Return the [X, Y] coordinate for the center point of the cell that contains the specified text.  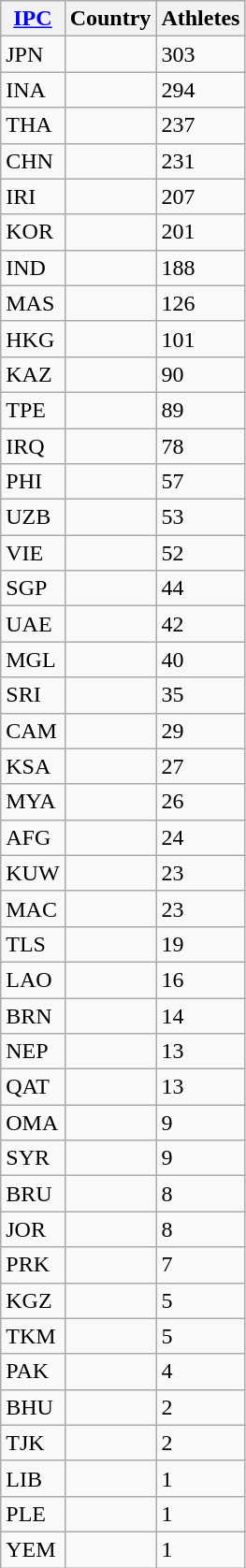
PAK [33, 1372]
TPE [33, 410]
CAM [33, 731]
MGL [33, 660]
53 [200, 517]
237 [200, 125]
40 [200, 660]
PLE [33, 1514]
KAZ [33, 374]
IRI [33, 196]
90 [200, 374]
24 [200, 837]
MAS [33, 303]
KSA [33, 766]
7 [200, 1265]
BHU [33, 1407]
BRN [33, 1015]
VIE [33, 553]
4 [200, 1372]
UAE [33, 624]
29 [200, 731]
SRI [33, 695]
27 [200, 766]
MYA [33, 802]
SYR [33, 1158]
16 [200, 980]
Country [110, 19]
201 [200, 232]
303 [200, 54]
Athletes [200, 19]
CHN [33, 161]
IND [33, 268]
KOR [33, 232]
QAT [33, 1087]
188 [200, 268]
42 [200, 624]
101 [200, 339]
YEM [33, 1549]
52 [200, 553]
KGZ [33, 1300]
AFG [33, 837]
THA [33, 125]
SGP [33, 588]
TLS [33, 944]
NEP [33, 1052]
294 [200, 90]
BRU [33, 1194]
JPN [33, 54]
26 [200, 802]
LIB [33, 1478]
57 [200, 482]
35 [200, 695]
KUW [33, 873]
PRK [33, 1265]
HKG [33, 339]
89 [200, 410]
IPC [33, 19]
126 [200, 303]
IRQ [33, 446]
PHI [33, 482]
LAO [33, 980]
207 [200, 196]
78 [200, 446]
14 [200, 1015]
OMA [33, 1123]
19 [200, 944]
INA [33, 90]
TJK [33, 1443]
44 [200, 588]
JOR [33, 1229]
231 [200, 161]
UZB [33, 517]
MAC [33, 908]
TKM [33, 1336]
